For the text-containing cell, return its midpoint in (x, y) coordinate format. 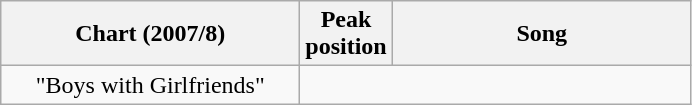
Song (542, 34)
Peakposition (346, 34)
"Boys with Girlfriends" (150, 85)
Chart (2007/8) (150, 34)
